Identify which cell holds the provided text, then report its [X, Y] central coordinate. 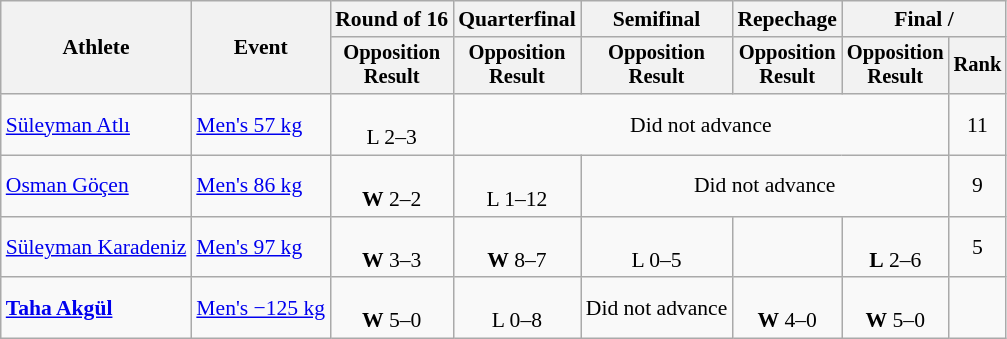
Final / [924, 19]
L 1–12 [517, 186]
Men's −125 kg [260, 308]
Repechage [787, 19]
L 2–3 [392, 124]
Süleyman Karadeniz [96, 248]
W 2–2 [392, 186]
Quarterfinal [517, 19]
Round of 16 [392, 19]
W 4–0 [787, 308]
Semifinal [657, 19]
L 2–6 [896, 248]
W 8–7 [517, 248]
5 [978, 248]
Osman Göçen [96, 186]
9 [978, 186]
Taha Akgül [96, 308]
Athlete [96, 48]
11 [978, 124]
Men's 97 kg [260, 248]
Event [260, 48]
Men's 57 kg [260, 124]
L 0–5 [657, 248]
Süleyman Atlı [96, 124]
Rank [978, 66]
Men's 86 kg [260, 186]
L 0–8 [517, 308]
W 3–3 [392, 248]
